Find where the given text appears and provide that cell's center as [X, Y] coordinate. 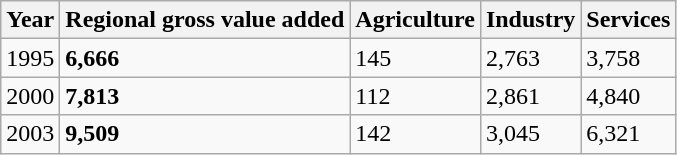
112 [416, 96]
Services [628, 20]
7,813 [205, 96]
145 [416, 58]
6,666 [205, 58]
2003 [30, 134]
4,840 [628, 96]
Regional gross value added [205, 20]
9,509 [205, 134]
Industry [530, 20]
3,045 [530, 134]
2000 [30, 96]
1995 [30, 58]
Agriculture [416, 20]
6,321 [628, 134]
142 [416, 134]
Year [30, 20]
2,861 [530, 96]
2,763 [530, 58]
3,758 [628, 58]
